Extract the (X, Y) coordinate from the center of the cell holding the provided text.  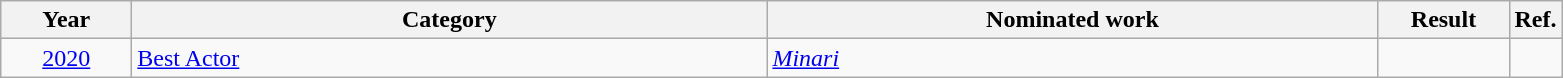
Category (450, 20)
Result (1444, 20)
Minari (1072, 58)
2020 (66, 58)
Year (66, 20)
Best Actor (450, 58)
Ref. (1536, 20)
Nominated work (1072, 20)
